Return the (x, y) coordinate for the center point of the cell that contains the specified text.  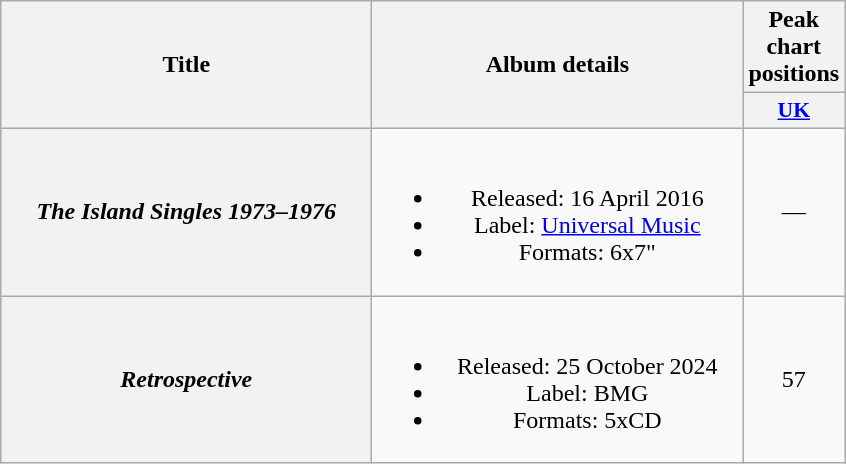
Peak chart positions (794, 47)
— (794, 212)
Album details (558, 65)
Released: 25 October 2024Label: BMGFormats: 5xCD (558, 380)
The Island Singles 1973–1976 (186, 212)
Retrospective (186, 380)
Title (186, 65)
57 (794, 380)
Released: 16 April 2016Label: Universal MusicFormats: 6x7" (558, 212)
UK (794, 111)
